Locate the cell with the specified text and output its (X, Y) center coordinate. 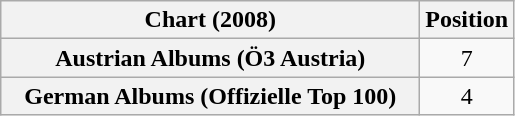
German Albums (Offizielle Top 100) (210, 96)
4 (467, 96)
7 (467, 58)
Austrian Albums (Ö3 Austria) (210, 58)
Position (467, 20)
Chart (2008) (210, 20)
